Return the (x, y) coordinate for the center point of the cell that contains the specified text.  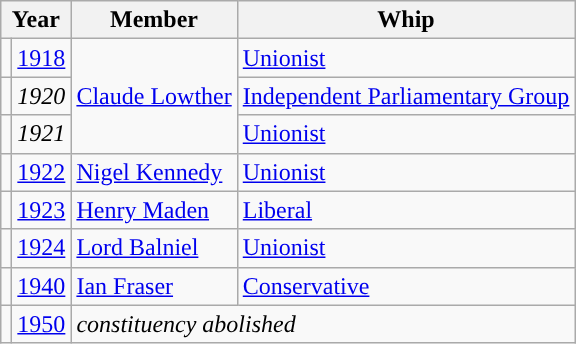
1923 (42, 210)
1922 (42, 172)
Claude Lowther (154, 96)
1921 (42, 134)
1950 (42, 324)
Nigel Kennedy (154, 172)
Conservative (406, 286)
constituency abolished (323, 324)
1924 (42, 248)
Independent Parliamentary Group (406, 96)
Ian Fraser (154, 286)
1920 (42, 96)
Lord Balniel (154, 248)
Henry Maden (154, 210)
Liberal (406, 210)
Year (36, 20)
Member (154, 20)
Whip (406, 20)
1918 (42, 58)
1940 (42, 286)
